Search for the cell housing the specified text and yield its [x, y] center coordinate. 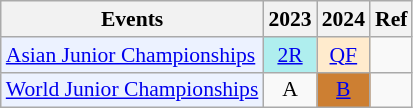
B [344, 90]
Ref [391, 19]
2023 [290, 19]
World Junior Championships [132, 90]
QF [344, 55]
Asian Junior Championships [132, 55]
2R [290, 55]
2024 [344, 19]
Events [132, 19]
A [290, 90]
